Identify which cell holds the provided text, then report its [x, y] central coordinate. 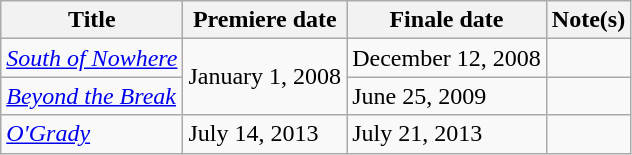
Note(s) [588, 20]
December 12, 2008 [447, 58]
July 21, 2013 [447, 134]
Premiere date [265, 20]
July 14, 2013 [265, 134]
Title [92, 20]
South of Nowhere [92, 58]
O'Grady [92, 134]
Beyond the Break [92, 96]
Finale date [447, 20]
June 25, 2009 [447, 96]
January 1, 2008 [265, 77]
